Determine the (X, Y) coordinate at the center of the cell enclosing the given text.  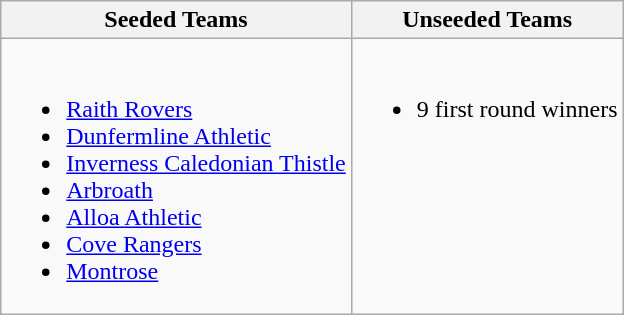
Unseeded Teams (487, 20)
Raith RoversDunfermline AthleticInverness Caledonian ThistleArbroathAlloa AthleticCove RangersMontrose (176, 176)
9 first round winners (487, 176)
Seeded Teams (176, 20)
